Scan for the cell matching the given text and deliver its [X, Y] coordinate at center. 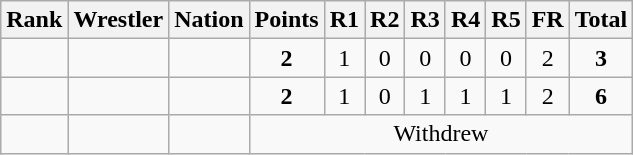
R3 [425, 20]
3 [601, 58]
6 [601, 96]
Total [601, 20]
Nation [209, 20]
R1 [344, 20]
Wrestler [118, 20]
Points [286, 20]
Withdrew [441, 134]
R2 [385, 20]
R4 [465, 20]
R5 [506, 20]
Rank [34, 20]
FR [548, 20]
